Find where the given text appears and provide that cell's center as (X, Y) coordinate. 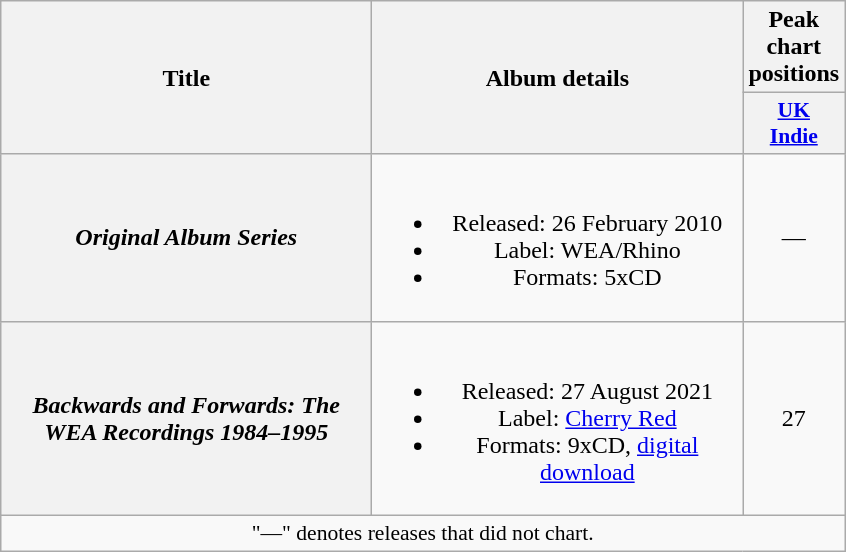
Album details (558, 78)
— (794, 238)
Backwards and Forwards: The WEA Recordings 1984–1995 (186, 418)
27 (794, 418)
Title (186, 78)
Peak chartpositions (794, 47)
UKIndie (794, 124)
Original Album Series (186, 238)
Released: 26 February 2010Label: WEA/RhinoFormats: 5xCD (558, 238)
"—" denotes releases that did not chart. (423, 533)
Released: 27 August 2021Label: Cherry RedFormats: 9xCD, digital download (558, 418)
